Return the [X, Y] coordinate for the center point of the cell that contains the specified text.  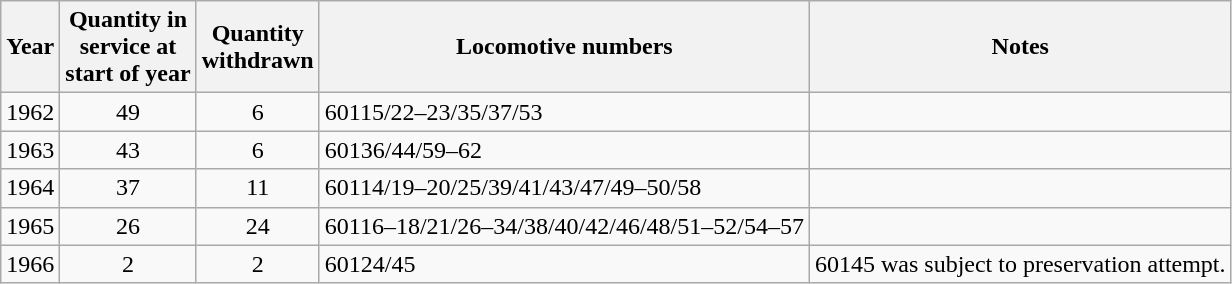
60145 was subject to preservation attempt. [1020, 264]
24 [258, 226]
26 [128, 226]
37 [128, 188]
43 [128, 150]
1962 [30, 112]
Quantitywithdrawn [258, 47]
11 [258, 188]
1965 [30, 226]
60116–18/21/26–34/38/40/42/46/48/51–52/54–57 [564, 226]
1963 [30, 150]
Notes [1020, 47]
60136/44/59–62 [564, 150]
60114/19–20/25/39/41/43/47/49–50/58 [564, 188]
60115/22–23/35/37/53 [564, 112]
Year [30, 47]
60124/45 [564, 264]
Quantity inservice atstart of year [128, 47]
Locomotive numbers [564, 47]
1966 [30, 264]
1964 [30, 188]
49 [128, 112]
